Output the [x, y] coordinate of the center of the cell containing the given text.  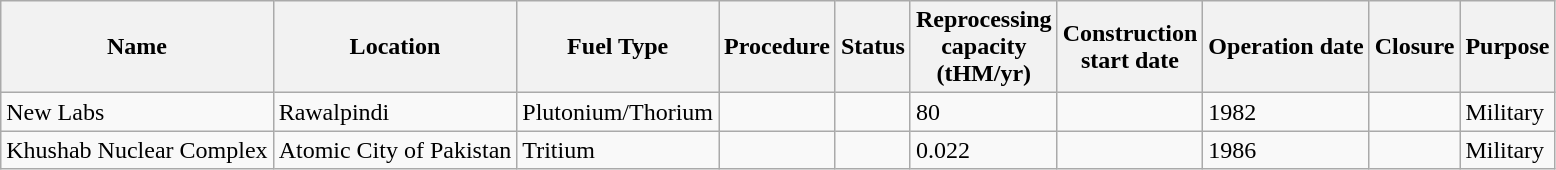
Purpose [1508, 47]
80 [984, 112]
Plutonium/Thorium [618, 112]
New Labs [137, 112]
1982 [1286, 112]
Atomic City of Pakistan [395, 150]
Reprocessingcapacity (tHM/yr) [984, 47]
Location [395, 47]
Operation date [1286, 47]
1986 [1286, 150]
0.022 [984, 150]
Closure [1414, 47]
Fuel Type [618, 47]
Name [137, 47]
Khushab Nuclear Complex [137, 150]
Procedure [778, 47]
Rawalpindi [395, 112]
Constructionstart date [1130, 47]
Status [872, 47]
Tritium [618, 150]
